Return the (x, y) coordinate for the center point of the cell that contains the specified text.  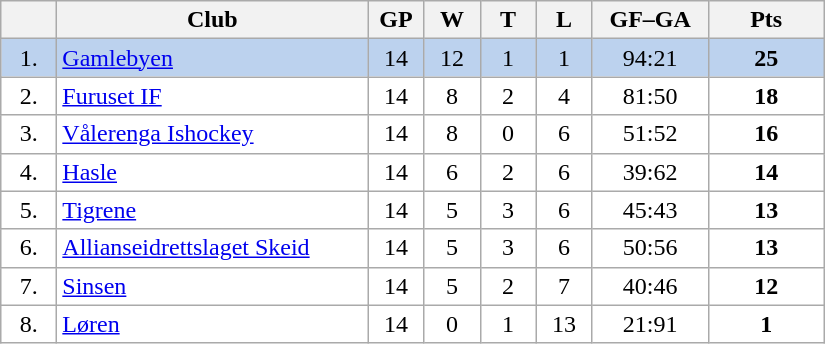
Pts (766, 20)
Furuset IF (212, 96)
81:50 (650, 96)
GP (396, 20)
18 (766, 96)
Sinsen (212, 286)
4. (29, 172)
Løren (212, 324)
W (452, 20)
94:21 (650, 58)
GF–GA (650, 20)
2. (29, 96)
21:91 (650, 324)
5. (29, 210)
40:46 (650, 286)
45:43 (650, 210)
Hasle (212, 172)
Vålerenga Ishockey (212, 134)
Tigrene (212, 210)
3. (29, 134)
Gamlebyen (212, 58)
L (564, 20)
T (508, 20)
1. (29, 58)
51:52 (650, 134)
39:62 (650, 172)
7. (29, 286)
7 (564, 286)
16 (766, 134)
8. (29, 324)
Allianseidrettslaget Skeid (212, 248)
50:56 (650, 248)
6. (29, 248)
4 (564, 96)
Club (212, 20)
25 (766, 58)
